Pinpoint the cell where the given text exists, returning its [x, y] midpoint coordinate. 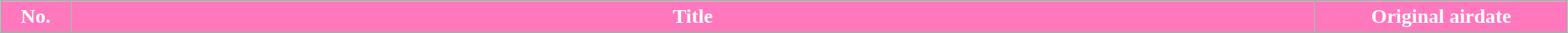
No. [35, 17]
Original airdate [1441, 17]
Title [693, 17]
